Detect which cell encompasses the target text, then output its [x, y] center coordinate. 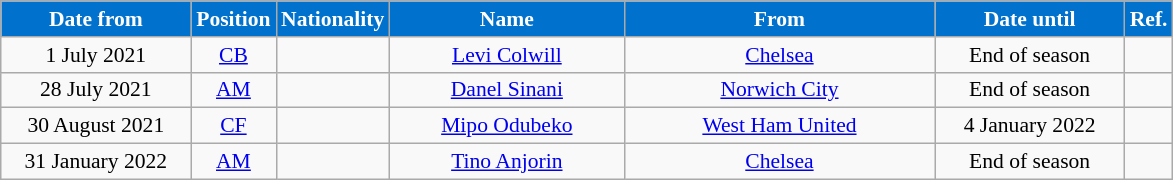
Levi Colwill [506, 55]
Tino Anjorin [506, 162]
28 July 2021 [96, 90]
30 August 2021 [96, 126]
Ref. [1149, 19]
Date until [1030, 19]
Norwich City [779, 90]
CB [234, 55]
Position [234, 19]
Date from [96, 19]
4 January 2022 [1030, 126]
Name [506, 19]
31 January 2022 [96, 162]
West Ham United [779, 126]
CF [234, 126]
From [779, 19]
1 July 2021 [96, 55]
Mipo Odubeko [506, 126]
Danel Sinani [506, 90]
Nationality [332, 19]
